Output the (X, Y) coordinate of the center of the cell containing the given text.  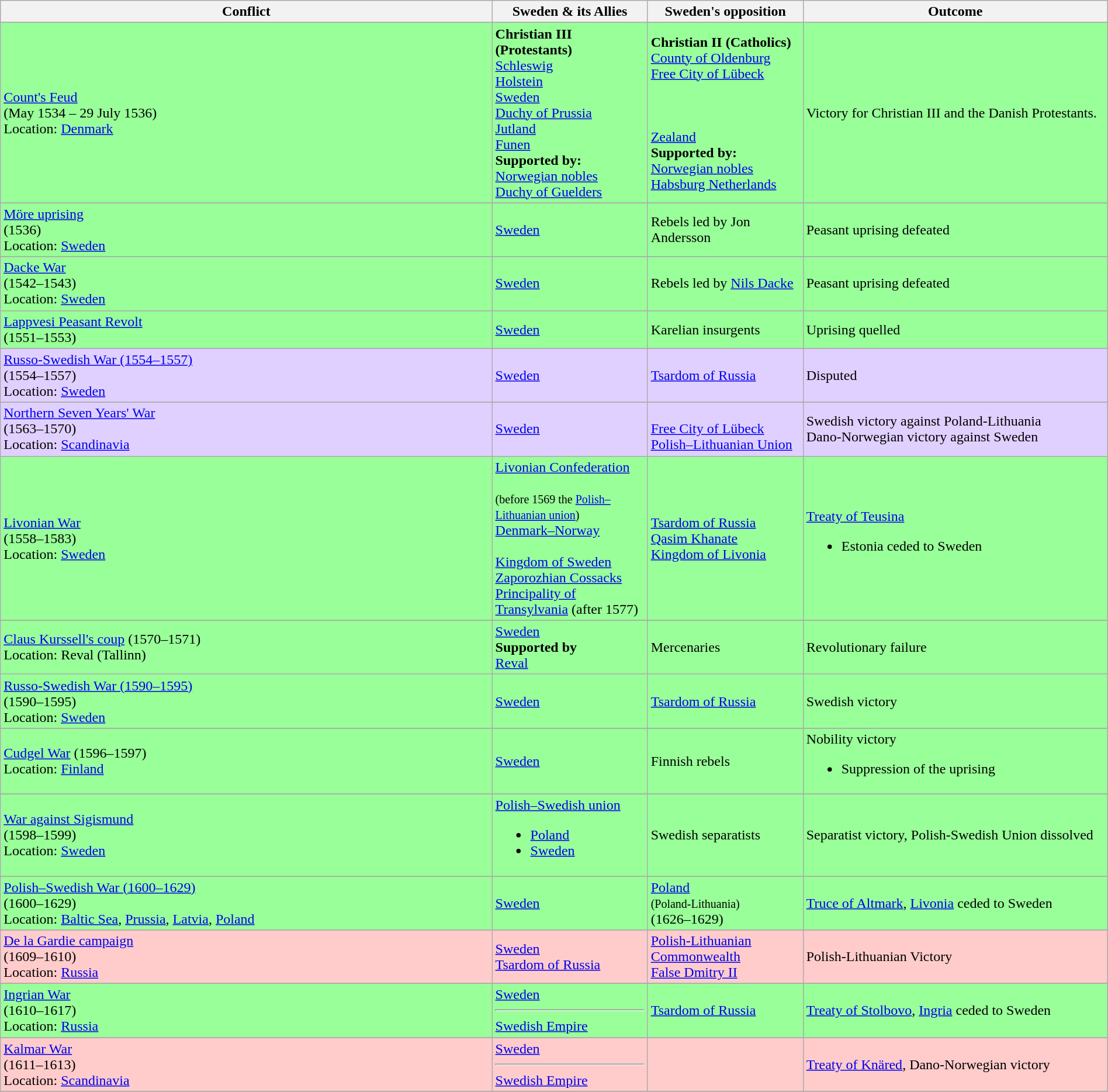
Truce of Altmark, Livonia ceded to Sweden (955, 903)
Outcome (955, 12)
Treaty of Knäred, Dano-Norwegian victory (955, 1065)
De la Gardie campaign(1609–1610)Location: Russia (247, 957)
Russo-Swedish War (1554–1557)(1554–1557)Location: Sweden (247, 375)
Claus Kurssell's coup (1570–1571)Location: Reval (Tallinn) (247, 647)
Separatist victory, Polish-Swedish Union dissolved (955, 835)
Swedish victory against Poland-Lithuania Dano-Norwegian victory against Sweden (955, 429)
Möre uprising(1536)Location: Sweden (247, 230)
Sweden Tsardom of Russia (570, 957)
Polish–Swedish union Poland Sweden (570, 835)
Northern Seven Years' War(1563–1570)Location: Scandinavia (247, 429)
Disputed (955, 375)
Polish-Lithuanian CommonwealthFalse Dmitry II (725, 957)
Victory for Christian III and the Danish Protestants. (955, 113)
Sweden & its Allies (570, 12)
Swedish separatists (725, 835)
Polish–Swedish War (1600–1629)(1600–1629)Location: Baltic Sea, Prussia, Latvia, Poland (247, 903)
Conflict (247, 12)
Uprising quelled (955, 330)
Mercenaries (725, 647)
Tsardom of RussiaQasim Khanate Kingdom of Livonia (725, 538)
Poland(Poland-Lithuania) (1626–1629) (725, 903)
Sweden Supported by Reval (570, 647)
War against Sigismund(1598–1599)Location: Sweden (247, 835)
Livonian War(1558–1583)Location: Sweden (247, 538)
Swedish victory (955, 701)
Finnish rebels (725, 761)
Treaty of Stolbovo, Ingria ceded to Sweden (955, 1011)
Christian III (Protestants) Schleswig Holstein Sweden Duchy of PrussiaJutlandFunenSupported by: Norwegian nobles Duchy of Guelders (570, 113)
Dacke War(1542–1543)Location: Sweden (247, 284)
Russo-Swedish War (1590–1595)(1590–1595)Location: Sweden (247, 701)
Karelian insurgents (725, 330)
Treaty of TeusinaEstonia ceded to Sweden (955, 538)
Rebels led by Nils Dacke (725, 284)
Kalmar War(1611–1613)Location: Scandinavia (247, 1065)
Ingrian War(1610–1617)Location: Russia (247, 1011)
Free City of Lübeck Polish–Lithuanian Union (725, 429)
Lappvesi Peasant Revolt (1551–1553) (247, 330)
Christian II (Catholics) County of Oldenburg Free City of LübeckZealand Supported by: Norwegian nobles Habsburg Netherlands (725, 113)
Nobility victorySuppression of the uprising (955, 761)
Rebels led by Jon Andersson (725, 230)
Revolutionary failure (955, 647)
Sweden's opposition (725, 12)
Polish-Lithuanian Victory (955, 957)
Cudgel War (1596–1597)Location: Finland (247, 761)
Count's Feud(May 1534 – 29 July 1536)Location: Denmark (247, 113)
